Return [x, y] of the center of cell containing provided text 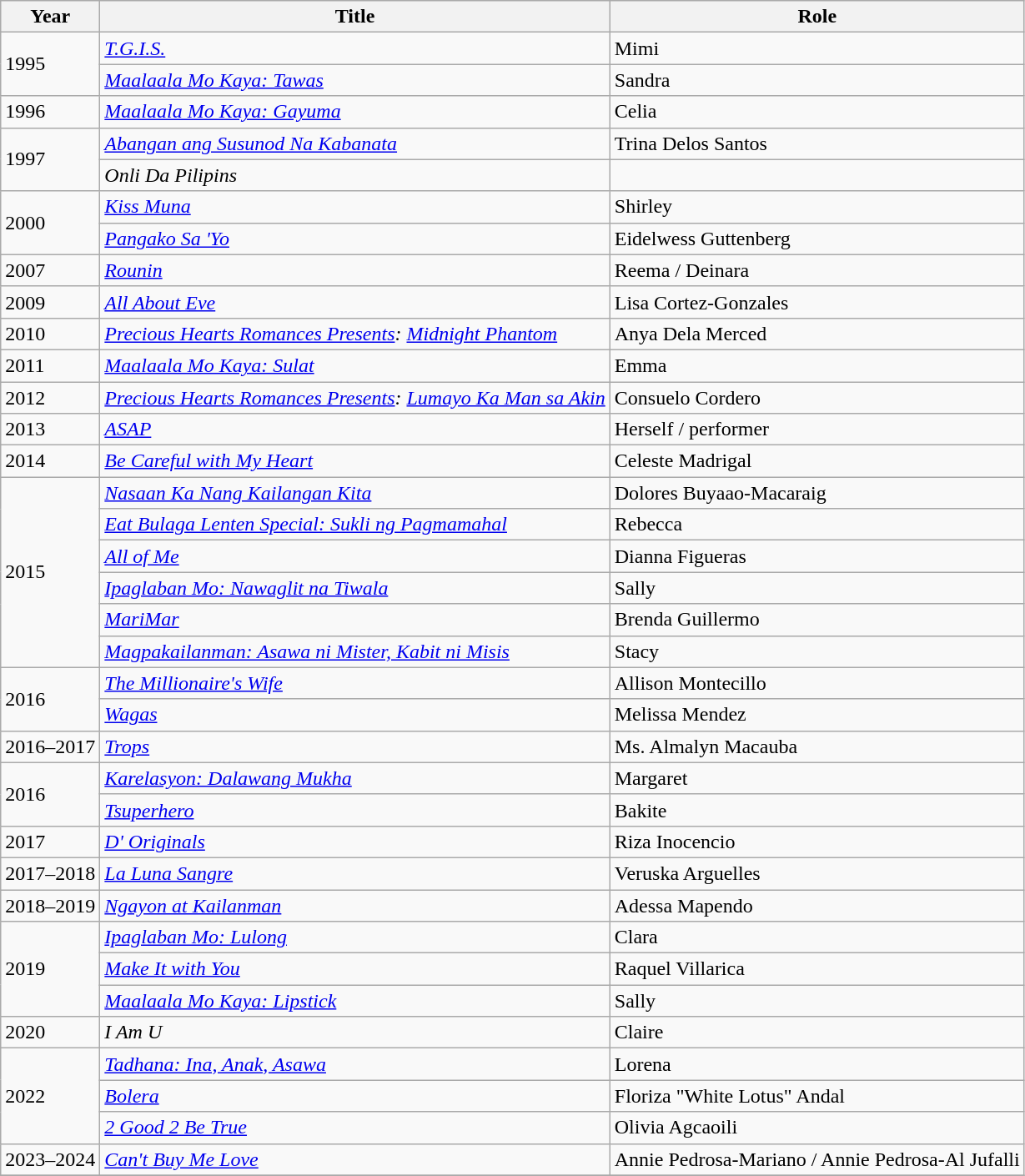
2015 [50, 572]
Magpakailanman: Asawa ni Mister, Kabit ni Misis [355, 651]
ASAP [355, 430]
Eidelwess Guttenberg [817, 239]
Kiss Muna [355, 207]
Tsuperhero [355, 810]
Anya Dela Merced [817, 334]
Can't Buy Me Love [355, 1159]
Olivia Agcaoili [817, 1128]
Title [355, 17]
1997 [50, 159]
Mimi [817, 48]
Role [817, 17]
The Millionaire's Wife [355, 683]
Be Careful with My Heart [355, 461]
Ipaglaban Mo: Nawaglit na Tiwala [355, 588]
Bakite [817, 810]
Reema / Deinara [817, 270]
Nasaan Ka Nang Kailangan Kita [355, 493]
2012 [50, 398]
Maalaala Mo Kaya: Tawas [355, 80]
Precious Hearts Romances Presents: Midnight Phantom [355, 334]
Lisa Cortez-Gonzales [817, 302]
2018–2019 [50, 905]
2020 [50, 1033]
1995 [50, 64]
Dianna Figueras [817, 556]
Riza Inocencio [817, 842]
1996 [50, 112]
Maalaala Mo Kaya: Gayuma [355, 112]
Emma [817, 365]
Ngayon at Kailanman [355, 905]
Abangan ang Susunod Na Kabanata [355, 143]
La Luna Sangre [355, 873]
Adessa Mapendo [817, 905]
Veruska Arguelles [817, 873]
Ms. Almalyn Macauba [817, 746]
Bolera [355, 1096]
Rebecca [817, 525]
2013 [50, 430]
Brenda Guillermo [817, 620]
Consuelo Cordero [817, 398]
2022 [50, 1096]
Sandra [817, 80]
Karelasyon: Dalawang Mukha [355, 778]
Onli Da Pilipins [355, 175]
Herself / performer [817, 430]
2019 [50, 969]
Maalaala Mo Kaya: Lipstick [355, 1001]
Margaret [817, 778]
MariMar [355, 620]
All of Me [355, 556]
2009 [50, 302]
Maalaala Mo Kaya: Sulat [355, 365]
Shirley [817, 207]
2017–2018 [50, 873]
2014 [50, 461]
I Am U [355, 1033]
Dolores Buyaao-Macaraig [817, 493]
Clara [817, 937]
Trina Delos Santos [817, 143]
2023–2024 [50, 1159]
Wagas [355, 715]
Melissa Mendez [817, 715]
Raquel Villarica [817, 969]
Rounin [355, 270]
2016–2017 [50, 746]
Claire [817, 1033]
Celia [817, 112]
Floriza "White Lotus" Andal [817, 1096]
Allison Montecillo [817, 683]
Trops [355, 746]
2011 [50, 365]
2017 [50, 842]
2010 [50, 334]
2 Good 2 Be True [355, 1128]
Pangako Sa 'Yo [355, 239]
Precious Hearts Romances Presents: Lumayo Ka Man sa Akin [355, 398]
2007 [50, 270]
Eat Bulaga Lenten Special: Sukli ng Pagmamahal [355, 525]
Celeste Madrigal [817, 461]
Year [50, 17]
T.G.I.S. [355, 48]
Stacy [817, 651]
D' Originals [355, 842]
Annie Pedrosa-Mariano / Annie Pedrosa-Al Jufalli [817, 1159]
2000 [50, 223]
Ipaglaban Mo: Lulong [355, 937]
Lorena [817, 1064]
Tadhana: Ina, Anak, Asawa [355, 1064]
All About Eve [355, 302]
Make It with You [355, 969]
